Search for the cell housing the specified text and yield its [X, Y] center coordinate. 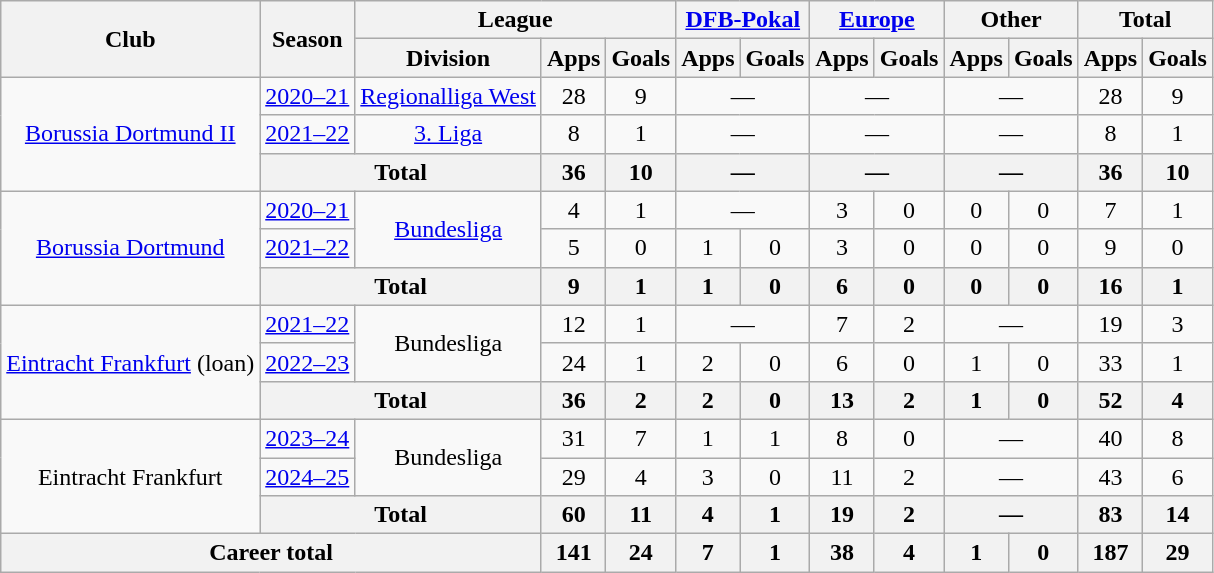
Division [448, 58]
40 [1110, 438]
Club [130, 39]
16 [1110, 286]
83 [1110, 515]
Eintracht Frankfurt [130, 476]
43 [1110, 477]
2022–23 [308, 362]
Career total [272, 553]
141 [573, 553]
13 [842, 400]
5 [573, 248]
Eintracht Frankfurt (loan) [130, 362]
14 [1178, 515]
Borussia Dortmund II [130, 134]
31 [573, 438]
League [516, 20]
3. Liga [448, 134]
Borussia Dortmund [130, 248]
2023–24 [308, 438]
Europe [877, 20]
52 [1110, 400]
187 [1110, 553]
33 [1110, 362]
60 [573, 515]
Other [1011, 20]
Season [308, 39]
38 [842, 553]
2024–25 [308, 477]
DFB-Pokal [743, 20]
12 [573, 324]
Regionalliga West [448, 96]
